Capture the cell that displays the provided text and extract its [x, y] central coordinate. 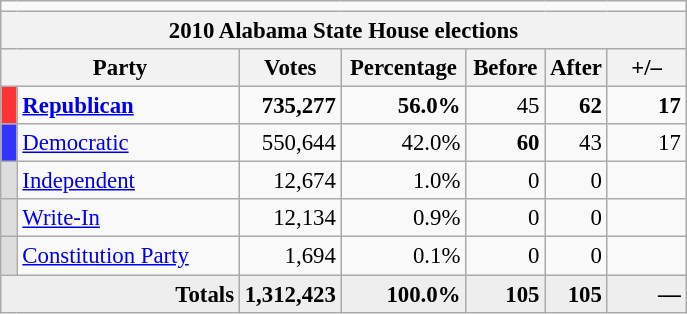
Party [120, 68]
Before [506, 68]
Republican [128, 106]
735,277 [290, 106]
100.0% [404, 294]
1,694 [290, 256]
1.0% [404, 181]
0.1% [404, 256]
+/– [646, 68]
Independent [128, 181]
Write-In [128, 219]
— [646, 294]
550,644 [290, 143]
Constitution Party [128, 256]
2010 Alabama State House elections [344, 31]
56.0% [404, 106]
Votes [290, 68]
60 [506, 143]
43 [576, 143]
12,674 [290, 181]
Percentage [404, 68]
Totals [120, 294]
45 [506, 106]
62 [576, 106]
0.9% [404, 219]
Democratic [128, 143]
1,312,423 [290, 294]
42.0% [404, 143]
12,134 [290, 219]
After [576, 68]
